Identify which cell holds the provided text, then report its [x, y] central coordinate. 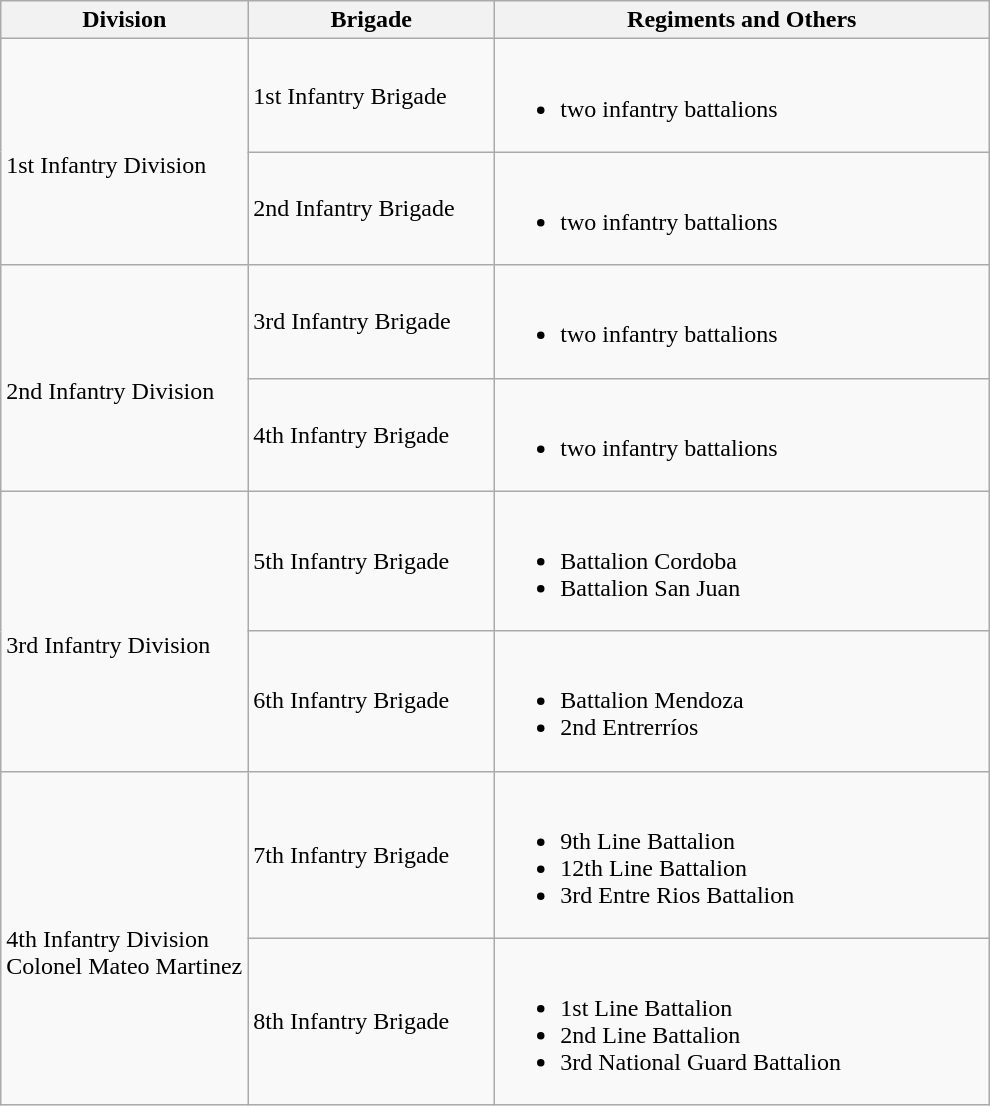
3rd Infantry Division [124, 631]
Battalion CordobaBattalion San Juan [742, 561]
2nd Infantry Brigade [372, 208]
3rd Infantry Brigade [372, 322]
6th Infantry Brigade [372, 701]
9th Line Battalion12th Line Battalion3rd Entre Rios Battalion [742, 854]
1st Infantry Division [124, 152]
Division [124, 20]
Battalion Mendoza2nd Entrerríos [742, 701]
7th Infantry Brigade [372, 854]
1st Line Battalion2nd Line Battalion3rd National Guard Battalion [742, 1022]
Brigade [372, 20]
Regiments and Others [742, 20]
2nd Infantry Division [124, 378]
4th Infantry Brigade [372, 434]
1st Infantry Brigade [372, 96]
4th Infantry Division Colonel Mateo Martinez [124, 938]
5th Infantry Brigade [372, 561]
8th Infantry Brigade [372, 1022]
